Scan for the cell matching the given text and deliver its (X, Y) coordinate at center. 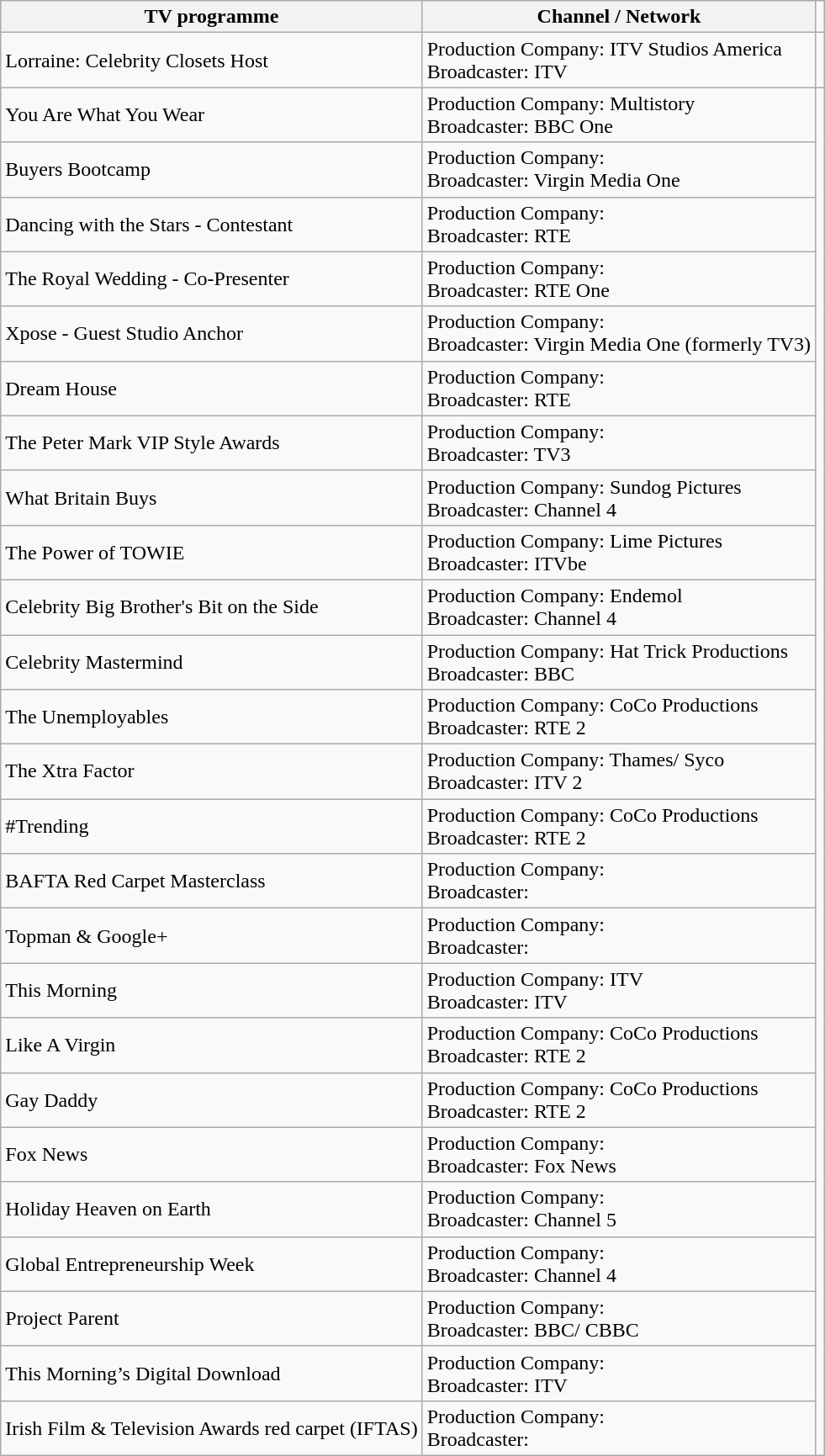
Global Entrepreneurship Week (212, 1263)
Production Company:Broadcaster: BBC/ CBBC (619, 1319)
Celebrity Mastermind (212, 661)
The Xtra Factor (212, 772)
Topman & Google+ (212, 935)
You Are What You Wear (212, 114)
The Power of TOWIE (212, 552)
Production Company:Broadcaster: Channel 4 (619, 1263)
Celebrity Big Brother's Bit on the Side (212, 607)
The Royal Wedding - Co-Presenter (212, 279)
Production Company:Broadcaster: Virgin Media One (formerly TV3) (619, 333)
Dancing with the Stars - Contestant (212, 224)
Production Company:Broadcaster: Fox News (619, 1154)
Production Company: ITVBroadcaster: ITV (619, 991)
Dream House (212, 389)
Production Company:Broadcaster: ITV (619, 1373)
Production Company: MultistoryBroadcaster: BBC One (619, 114)
Production Company: Hat Trick ProductionsBroadcaster: BBC (619, 661)
TV programme (212, 17)
The Unemployables (212, 717)
The Peter Mark VIP Style Awards (212, 442)
Project Parent (212, 1319)
Lorraine: Celebrity Closets Host (212, 61)
This Morning (212, 991)
Production Company: Thames/ SycoBroadcaster: ITV 2 (619, 772)
Production Company: EndemolBroadcaster: Channel 4 (619, 607)
#Trending (212, 826)
Xpose - Guest Studio Anchor (212, 333)
Channel / Network (619, 17)
Gay Daddy (212, 1100)
Irish Film & Television Awards red carpet (IFTAS) (212, 1428)
What Britain Buys (212, 498)
Production Company: Sundog PicturesBroadcaster: Channel 4 (619, 498)
Fox News (212, 1154)
Production Company:Broadcaster: TV3 (619, 442)
Production Company: ITV Studios AmericaBroadcaster: ITV (619, 61)
Production Company:Broadcaster: Channel 5 (619, 1210)
Production Company:Broadcaster: RTE One (619, 279)
Production Company: Lime PicturesBroadcaster: ITVbe (619, 552)
BAFTA Red Carpet Masterclass (212, 882)
Buyers Bootcamp (212, 170)
Production Company:Broadcaster: Virgin Media One (619, 170)
Like A Virgin (212, 1045)
This Morning’s Digital Download (212, 1373)
Holiday Heaven on Earth (212, 1210)
